Find where the given text appears and provide that cell's center as [x, y] coordinate. 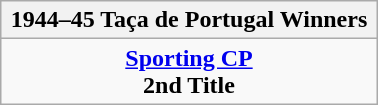
Sporting CP2nd Title [189, 72]
1944–45 Taça de Portugal Winners [189, 20]
